Search for the cell housing the specified text and yield its (X, Y) center coordinate. 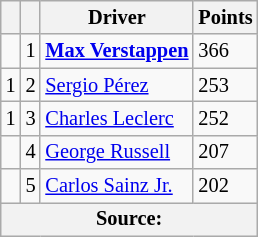
Source: (130, 219)
253 (225, 85)
Sergio Pérez (116, 85)
Charles Leclerc (116, 118)
Driver (116, 17)
4 (31, 152)
Points (225, 17)
207 (225, 152)
Carlos Sainz Jr. (116, 186)
252 (225, 118)
5 (31, 186)
366 (225, 51)
George Russell (116, 152)
3 (31, 118)
202 (225, 186)
Max Verstappen (116, 51)
2 (31, 85)
